Identify which cell holds the provided text, then report its [x, y] central coordinate. 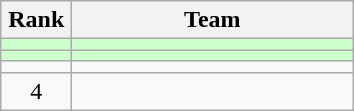
4 [36, 91]
Rank [36, 20]
Team [212, 20]
